From the cell containing the given text, extract its center point as (X, Y) coordinate. 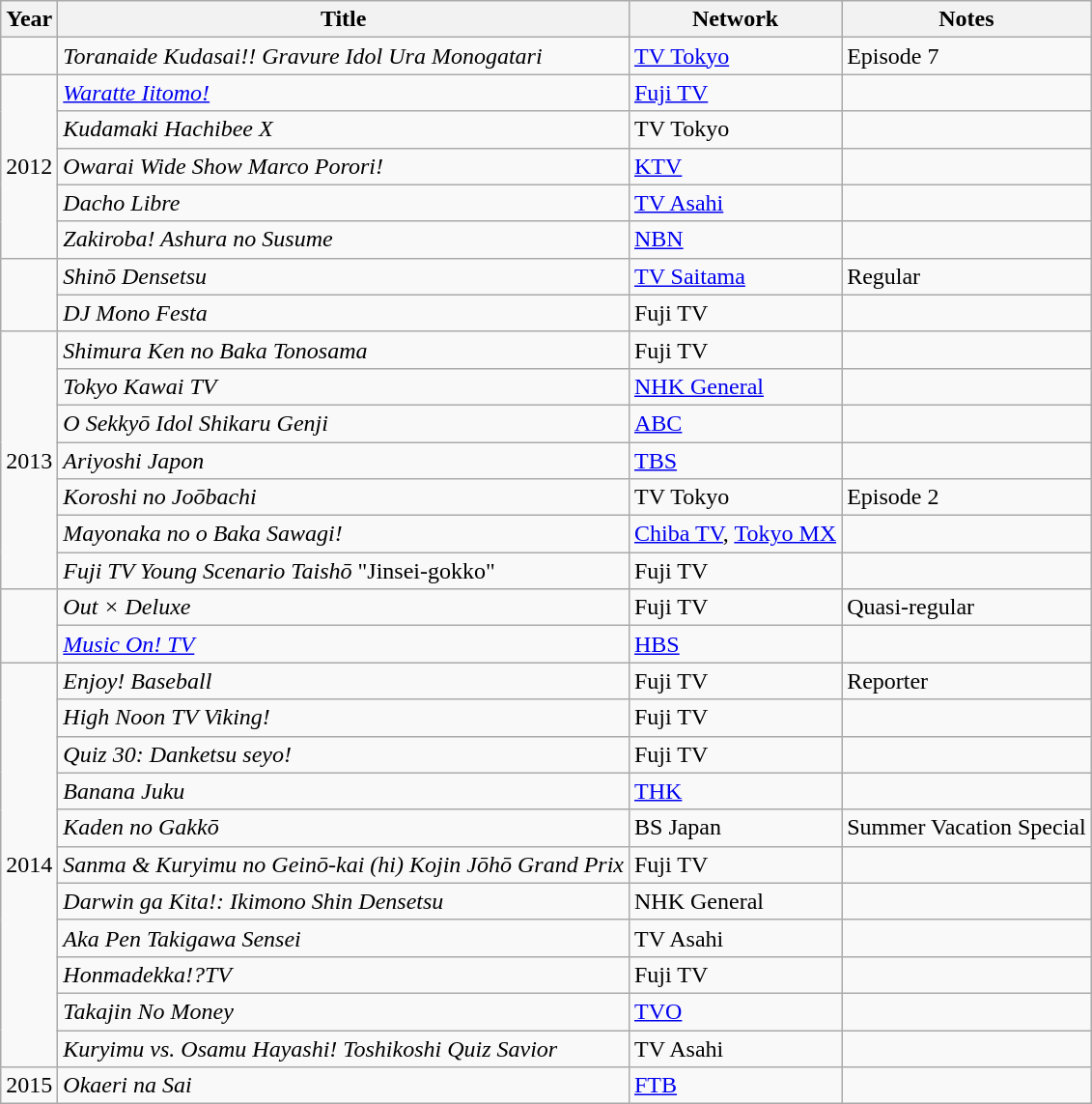
Shimura Ken no Baka Tonosama (344, 350)
Kuryimu vs. Osamu Hayashi! Toshikoshi Quiz Savior (344, 1048)
Episode 2 (967, 497)
KTV (735, 166)
BS Japan (735, 828)
Owarai Wide Show Marco Porori! (344, 166)
TBS (735, 461)
Summer Vacation Special (967, 828)
Sanma & Kuryimu no Geinō-kai (hi) Kojin Jōhō Grand Prix (344, 864)
Regular (967, 276)
Aka Pen Takigawa Sensei (344, 938)
Waratte Iitomo! (344, 93)
Chiba TV, Tokyo MX (735, 534)
Episode 7 (967, 56)
ABC (735, 423)
DJ Mono Festa (344, 313)
THK (735, 791)
Quiz 30: Danketsu seyo! (344, 754)
O Sekkyō Idol Shikaru Genji (344, 423)
Quasi-regular (967, 608)
Mayonaka no o Baka Sawagi! (344, 534)
Zakiroba! Ashura no Susume (344, 240)
Takajin No Money (344, 1011)
Year (29, 19)
Enjoy! Baseball (344, 681)
Banana Juku (344, 791)
Out × Deluxe (344, 608)
Kudamaki Hachibee X (344, 129)
HBS (735, 644)
Shinō Densetsu (344, 276)
High Noon TV Viking! (344, 718)
TVO (735, 1011)
Kaden no Gakkō (344, 828)
Notes (967, 19)
Title (344, 19)
Toranaide Kudasai!! Gravure Idol Ura Monogatari (344, 56)
2015 (29, 1086)
2014 (29, 865)
NBN (735, 240)
Okaeri na Sai (344, 1086)
Koroshi no Joōbachi (344, 497)
FTB (735, 1086)
Reporter (967, 681)
Honmadekka!?TV (344, 975)
Tokyo Kawai TV (344, 386)
2013 (29, 460)
Ariyoshi Japon (344, 461)
2012 (29, 166)
Music On! TV (344, 644)
Network (735, 19)
Dacho Libre (344, 203)
Fuji TV Young Scenario Taishō "Jinsei-gokko" (344, 571)
Darwin ga Kita!: Ikimono Shin Densetsu (344, 901)
TV Saitama (735, 276)
